Capture the cell that displays the provided text and extract its (X, Y) central coordinate. 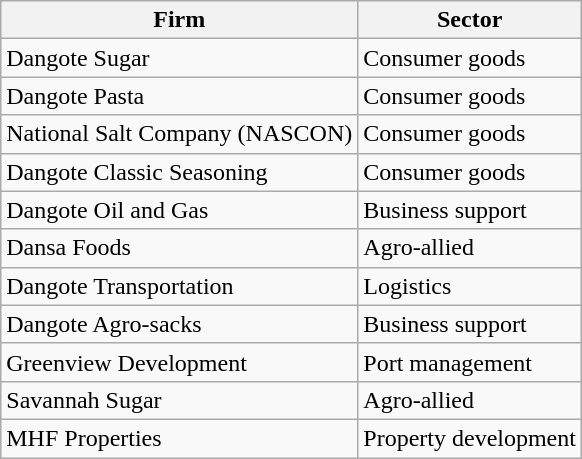
Sector (470, 20)
Port management (470, 362)
Dangote Agro-sacks (180, 324)
Dansa Foods (180, 248)
Dangote Pasta (180, 96)
MHF Properties (180, 438)
Property development (470, 438)
Dangote Transportation (180, 286)
Firm (180, 20)
Dangote Oil and Gas (180, 210)
Savannah Sugar (180, 400)
Dangote Classic Seasoning (180, 172)
Dangote Sugar (180, 58)
Greenview Development (180, 362)
National Salt Company (NASCON) (180, 134)
Logistics (470, 286)
